Extract the (x, y) coordinate from the center of the cell holding the provided text.  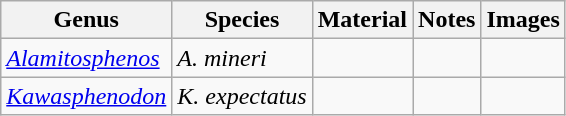
Kawasphenodon (86, 96)
Material (362, 20)
Notes (447, 20)
Species (242, 20)
K. expectatus (242, 96)
Alamitosphenos (86, 58)
Genus (86, 20)
Images (523, 20)
A. mineri (242, 58)
